Identify which cell holds the provided text, then report its [X, Y] central coordinate. 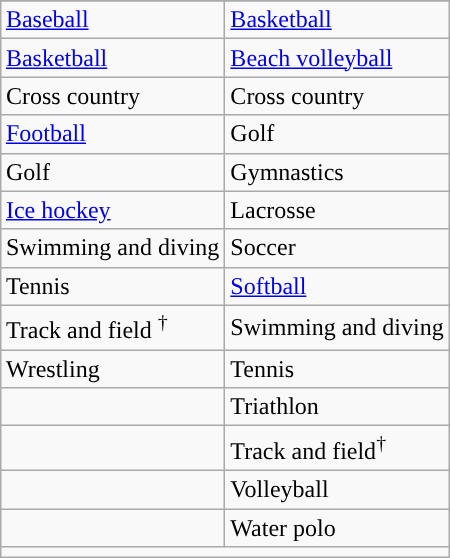
Football [112, 134]
Soccer [337, 248]
Softball [337, 286]
Lacrosse [337, 210]
Track and field† [337, 448]
Volleyball [337, 489]
Baseball [112, 20]
Track and field † [112, 328]
Water polo [337, 528]
Triathlon [337, 407]
Wrestling [112, 369]
Beach volleyball [337, 58]
Ice hockey [112, 210]
Gymnastics [337, 172]
